Scan for the cell matching the given text and deliver its (X, Y) coordinate at center. 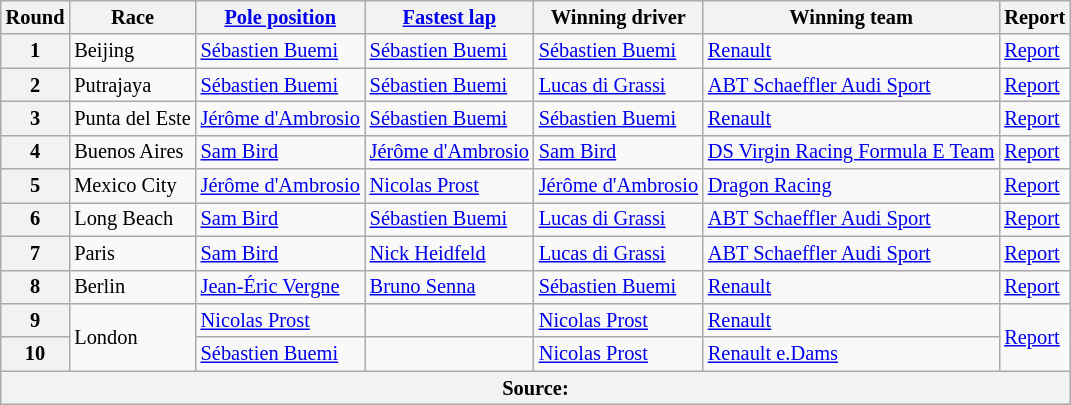
Race (132, 17)
Mexico City (132, 186)
Dragon Racing (851, 186)
Source: (536, 388)
Paris (132, 253)
4 (36, 152)
Nick Heidfeld (450, 253)
1 (36, 51)
Long Beach (132, 219)
8 (36, 287)
Fastest lap (450, 17)
Winning team (851, 17)
Winning driver (618, 17)
Pole position (280, 17)
DS Virgin Racing Formula E Team (851, 152)
9 (36, 320)
Buenos Aires (132, 152)
10 (36, 354)
Renault e.Dams (851, 354)
Jean-Éric Vergne (280, 287)
6 (36, 219)
Beijing (132, 51)
3 (36, 118)
5 (36, 186)
Punta del Este (132, 118)
Round (36, 17)
7 (36, 253)
London (132, 336)
Bruno Senna (450, 287)
2 (36, 85)
Putrajaya (132, 85)
Berlin (132, 287)
